Scan for the cell matching the given text and deliver its (x, y) coordinate at center. 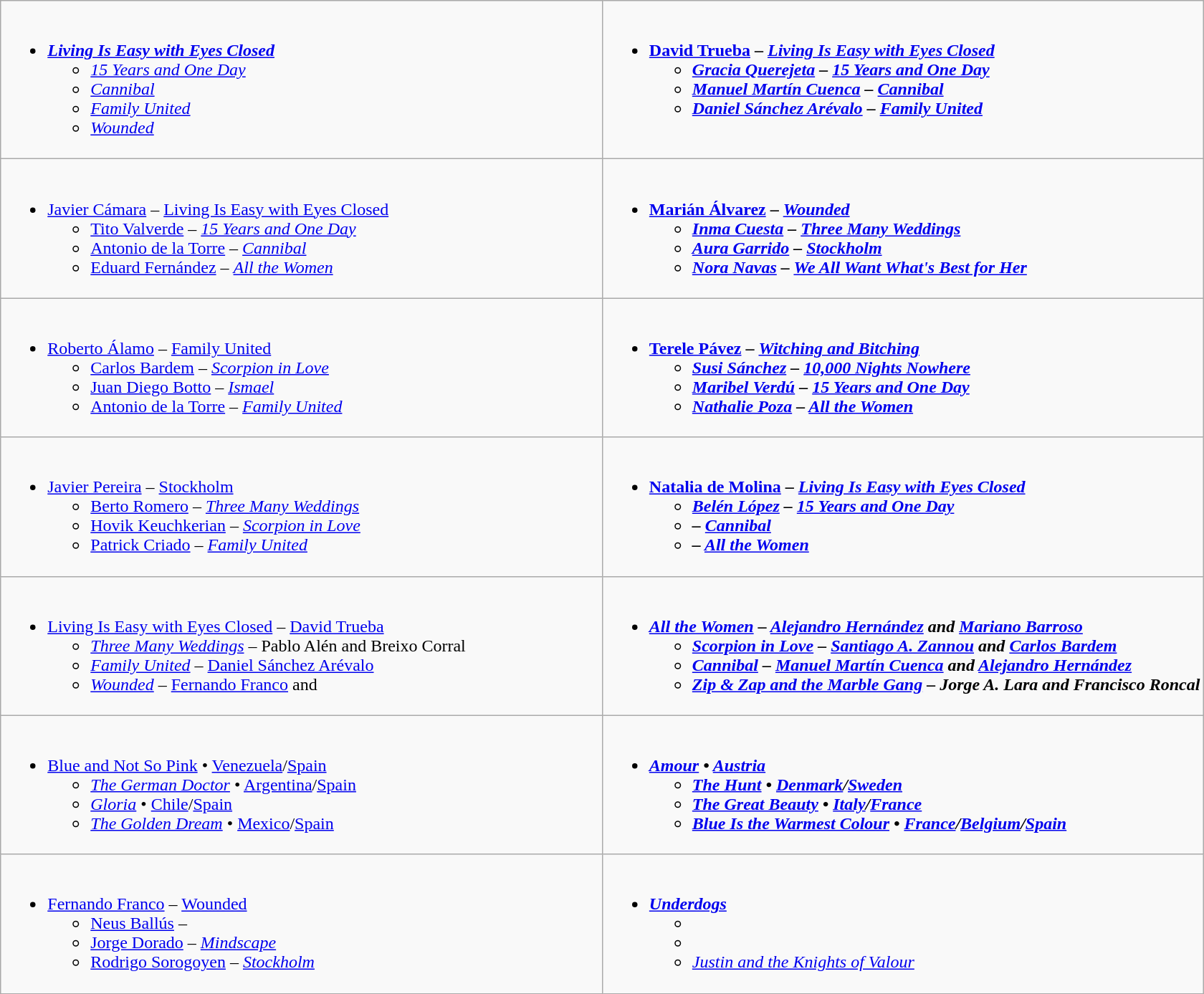
Terele Pávez – Witching and BitchingSusi Sánchez – 10,000 Nights NowhereMaribel Verdú – 15 Years and One DayNathalie Poza – All the Women (903, 368)
Amour • AustriaThe Hunt • Denmark/SwedenThe Great Beauty • Italy/FranceBlue Is the Warmest Colour • France/Belgium/Spain (903, 785)
Roberto Álamo – Family UnitedCarlos Bardem – Scorpion in LoveJuan Diego Botto – IsmaelAntonio de la Torre – Family United (302, 368)
Javier Pereira – StockholmBerto Romero – Three Many WeddingsHovik Keuchkerian – Scorpion in LovePatrick Criado – Family United (302, 507)
Marián Álvarez – WoundedInma Cuesta – Three Many WeddingsAura Garrido – StockholmNora Navas – We All Want What's Best for Her (903, 229)
Living Is Easy with Eyes Closed15 Years and One DayCannibalFamily UnitedWounded (302, 80)
Javier Cámara – Living Is Easy with Eyes ClosedTito Valverde – 15 Years and One DayAntonio de la Torre – CannibalEduard Fernández – All the Women (302, 229)
UnderdogsJustin and the Knights of Valour (903, 924)
Blue and Not So Pink • Venezuela/SpainThe German Doctor • Argentina/SpainGloria • Chile/SpainThe Golden Dream • Mexico/Spain (302, 785)
Fernando Franco – WoundedNeus Ballús – Jorge Dorado – MindscapeRodrigo Sorogoyen – Stockholm (302, 924)
Natalia de Molina – Living Is Easy with Eyes ClosedBelén López – 15 Years and One Day – Cannibal – All the Women (903, 507)
